Return the (x, y) coordinate for the center point of the cell that contains the specified text.  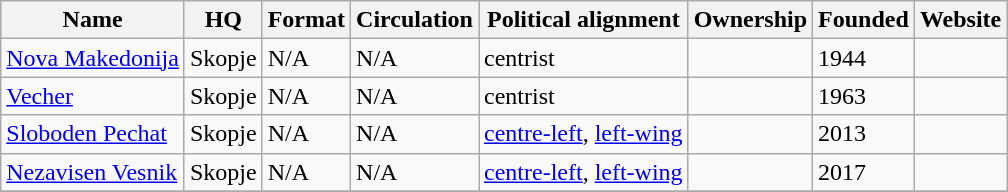
Name (93, 20)
Political alignment (583, 20)
Vecher (93, 96)
Circulation (415, 20)
Format (306, 20)
Sloboden Pechat (93, 134)
Website (960, 20)
Ownership (750, 20)
HQ (223, 20)
Nezavisen Vesnik (93, 172)
2017 (864, 172)
1944 (864, 58)
2013 (864, 134)
Founded (864, 20)
Nova Makedonija (93, 58)
1963 (864, 96)
